Detect which cell encompasses the target text, then output its (X, Y) center coordinate. 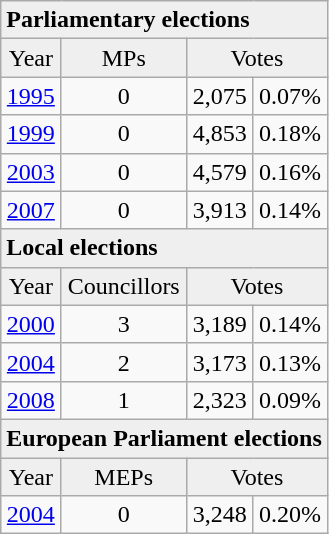
4,579 (219, 172)
2007 (31, 210)
Parliamentary elections (164, 20)
0.20% (290, 515)
2,075 (219, 96)
2,323 (219, 400)
3 (124, 324)
MPs (124, 58)
3,189 (219, 324)
0.13% (290, 362)
1995 (31, 96)
MEPs (124, 477)
3,173 (219, 362)
2003 (31, 172)
1 (124, 400)
European Parliament elections (164, 438)
0.09% (290, 400)
2008 (31, 400)
2000 (31, 324)
0.18% (290, 134)
Councillors (124, 286)
0.16% (290, 172)
1999 (31, 134)
2 (124, 362)
3,913 (219, 210)
0.07% (290, 96)
3,248 (219, 515)
4,853 (219, 134)
Local elections (164, 248)
